Detect which cell encompasses the target text, then output its [X, Y] center coordinate. 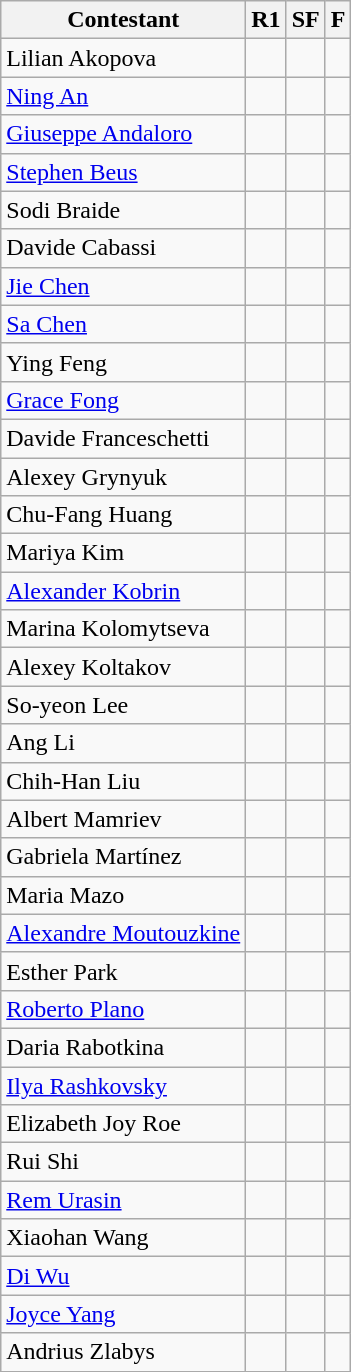
Sodi Braide [124, 210]
Lilian Akopova [124, 58]
Alexey Koltakov [124, 667]
Stephen Beus [124, 172]
Marina Kolomytseva [124, 629]
Mariya Kim [124, 553]
Davide Cabassi [124, 248]
Daria Rabotkina [124, 1047]
Rui Shi [124, 1162]
Grace Fong [124, 400]
Alexandre Moutouzkine [124, 933]
Alexander Kobrin [124, 591]
So-yeon Lee [124, 705]
Joyce Yang [124, 1314]
Maria Mazo [124, 895]
R1 [266, 20]
Gabriela Martínez [124, 857]
Ilya Rashkovsky [124, 1085]
Davide Franceschetti [124, 438]
Andrius Zlabys [124, 1352]
Elizabeth Joy Roe [124, 1124]
Ang Li [124, 743]
F [338, 20]
Contestant [124, 20]
Chu-Fang Huang [124, 515]
Rem Urasin [124, 1200]
Giuseppe Andaloro [124, 134]
Ying Feng [124, 362]
Ning An [124, 96]
Chih-Han Liu [124, 781]
Roberto Plano [124, 1009]
SF [306, 20]
Alexey Grynyuk [124, 477]
Albert Mamriev [124, 819]
Di Wu [124, 1276]
Sa Chen [124, 324]
Xiaohan Wang [124, 1238]
Esther Park [124, 971]
Jie Chen [124, 286]
